Determine the (x, y) coordinate at the center of the cell enclosing the given text.  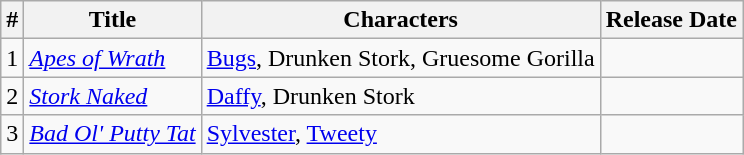
1 (12, 58)
Release Date (671, 20)
Sylvester, Tweety (400, 134)
# (12, 20)
Bugs, Drunken Stork, Gruesome Gorilla (400, 58)
Title (112, 20)
Daffy, Drunken Stork (400, 96)
Characters (400, 20)
3 (12, 134)
2 (12, 96)
Apes of Wrath (112, 58)
Bad Ol' Putty Tat (112, 134)
Stork Naked (112, 96)
